Scan for the cell matching the given text and deliver its [X, Y] coordinate at center. 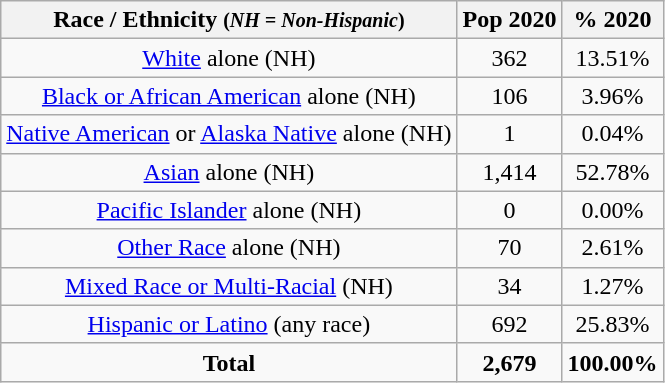
Other Race alone (NH) [229, 248]
13.51% [612, 58]
Race / Ethnicity (NH = Non-Hispanic) [229, 20]
1,414 [510, 172]
692 [510, 324]
Mixed Race or Multi-Racial (NH) [229, 286]
Pop 2020 [510, 20]
0.04% [612, 134]
3.96% [612, 96]
2,679 [510, 362]
% 2020 [612, 20]
0 [510, 210]
Total [229, 362]
362 [510, 58]
Native American or Alaska Native alone (NH) [229, 134]
White alone (NH) [229, 58]
Hispanic or Latino (any race) [229, 324]
Pacific Islander alone (NH) [229, 210]
0.00% [612, 210]
Black or African American alone (NH) [229, 96]
Asian alone (NH) [229, 172]
70 [510, 248]
52.78% [612, 172]
2.61% [612, 248]
106 [510, 96]
1.27% [612, 286]
34 [510, 286]
25.83% [612, 324]
1 [510, 134]
100.00% [612, 362]
